Return the (x, y) coordinate for the center point of the cell that contains the specified text.  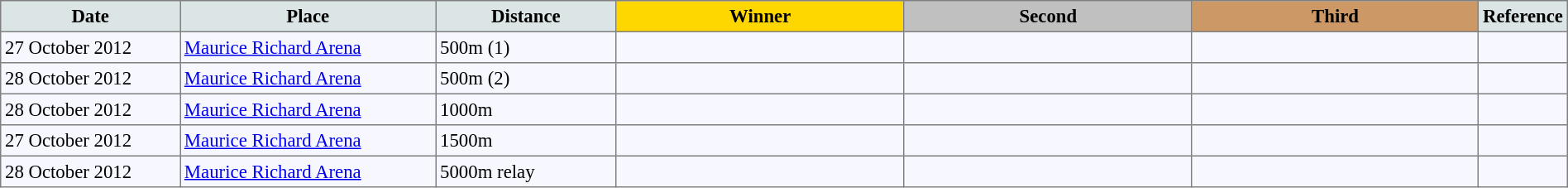
1000m (526, 109)
Date (91, 17)
500m (2) (526, 79)
Reference (1523, 17)
Third (1335, 17)
Place (308, 17)
1500m (526, 141)
Second (1048, 17)
Distance (526, 17)
500m (1) (526, 47)
5000m relay (526, 171)
Winner (760, 17)
